Extract the (X, Y) coordinate from the center of the cell holding the provided text.  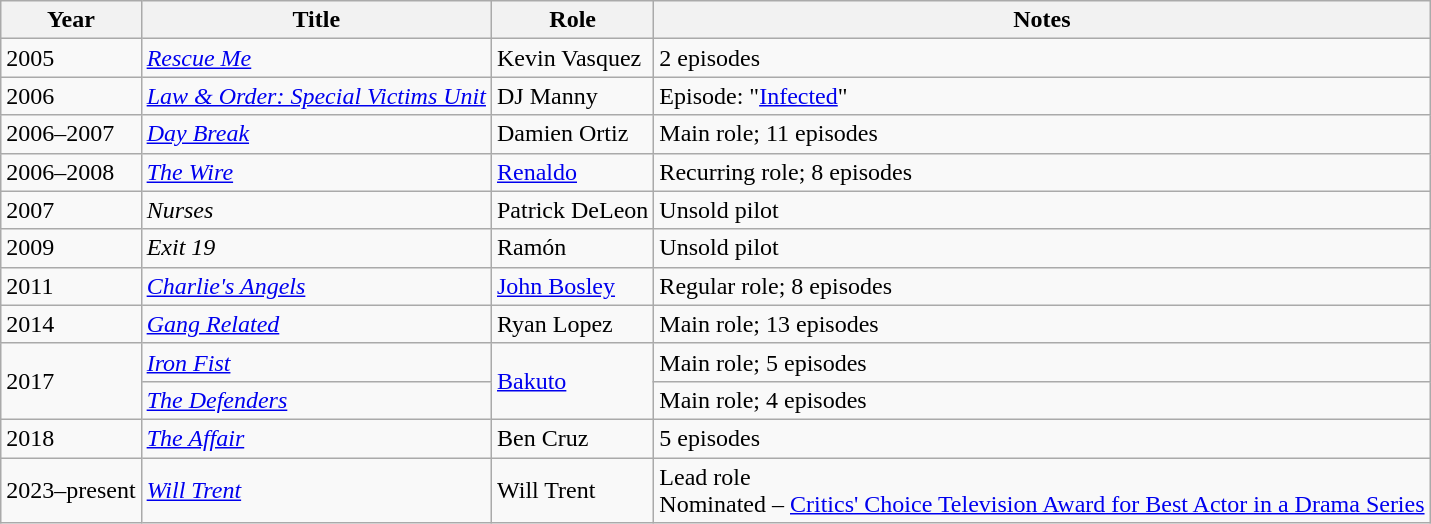
Lead roleNominated – Critics' Choice Television Award for Best Actor in a Drama Series (1042, 490)
2014 (71, 324)
Ben Cruz (572, 438)
Nurses (316, 210)
Ryan Lopez (572, 324)
Main role; 11 episodes (1042, 134)
2023–present (71, 490)
Title (316, 20)
2018 (71, 438)
2005 (71, 58)
2006–2007 (71, 134)
Main role; 4 episodes (1042, 400)
Gang Related (316, 324)
2011 (71, 286)
5 episodes (1042, 438)
Exit 19 (316, 248)
Main role; 13 episodes (1042, 324)
Year (71, 20)
Kevin Vasquez (572, 58)
Renaldo (572, 172)
2006–2008 (71, 172)
The Affair (316, 438)
The Wire (316, 172)
Charlie's Angels (316, 286)
2017 (71, 381)
The Defenders (316, 400)
2007 (71, 210)
Main role; 5 episodes (1042, 362)
Role (572, 20)
Rescue Me (316, 58)
DJ Manny (572, 96)
Ramón (572, 248)
Episode: "Infected" (1042, 96)
John Bosley (572, 286)
Notes (1042, 20)
Patrick DeLeon (572, 210)
2006 (71, 96)
Day Break (316, 134)
2009 (71, 248)
Regular role; 8 episodes (1042, 286)
Damien Ortiz (572, 134)
Iron Fist (316, 362)
Recurring role; 8 episodes (1042, 172)
Law & Order: Special Victims Unit (316, 96)
2 episodes (1042, 58)
Bakuto (572, 381)
